Return (X, Y) of the center of cell containing provided text 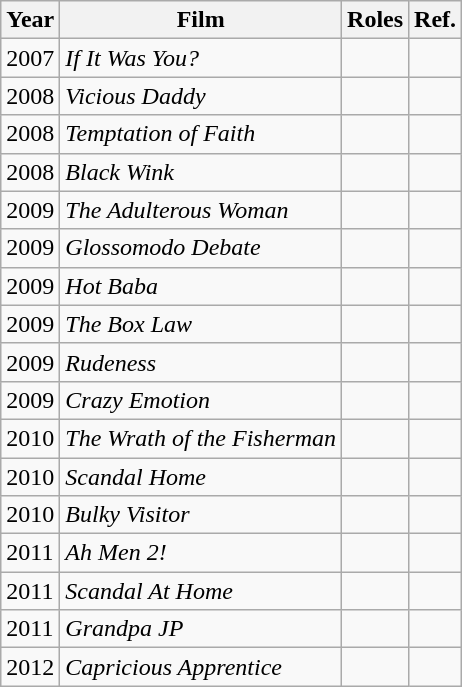
Film (201, 20)
Hot Baba (201, 286)
Vicious Daddy (201, 96)
Grandpa JP (201, 629)
If It Was You? (201, 58)
2007 (30, 58)
Glossomodo Debate (201, 248)
Scandal At Home (201, 591)
2012 (30, 667)
Bulky Visitor (201, 515)
Ref. (436, 20)
Temptation of Faith (201, 134)
The Wrath of the Fisherman (201, 438)
Capricious Apprentice (201, 667)
Rudeness (201, 362)
Crazy Emotion (201, 400)
Roles (376, 20)
Black Wink (201, 172)
Year (30, 20)
The Box Law (201, 324)
Ah Men 2! (201, 553)
Scandal Home (201, 477)
The Adulterous Woman (201, 210)
